Detect which cell encompasses the target text, then output its [x, y] center coordinate. 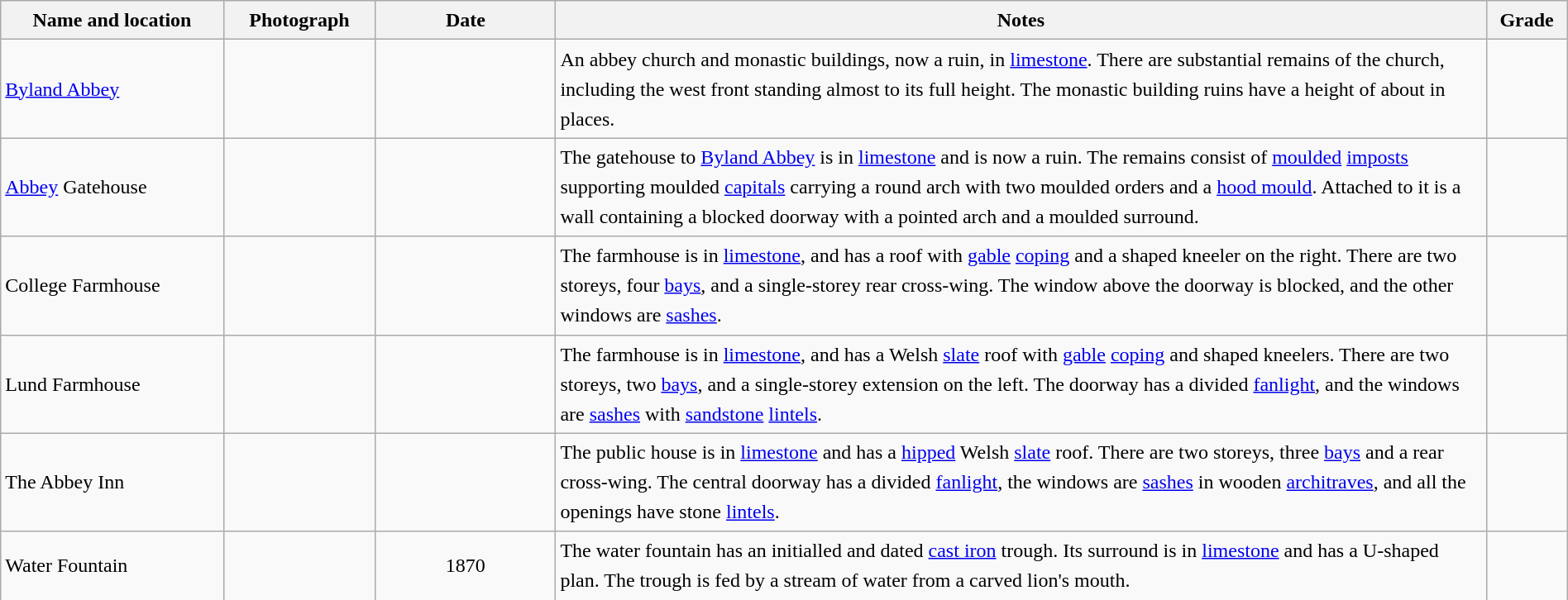
The Abbey Inn [112, 483]
Name and location [112, 20]
Byland Abbey [112, 89]
College Farmhouse [112, 286]
Abbey Gatehouse [112, 187]
Date [466, 20]
Grade [1527, 20]
Lund Farmhouse [112, 383]
1870 [466, 565]
Notes [1021, 20]
Photograph [299, 20]
Water Fountain [112, 565]
